Detect which cell encompasses the target text, then output its (X, Y) center coordinate. 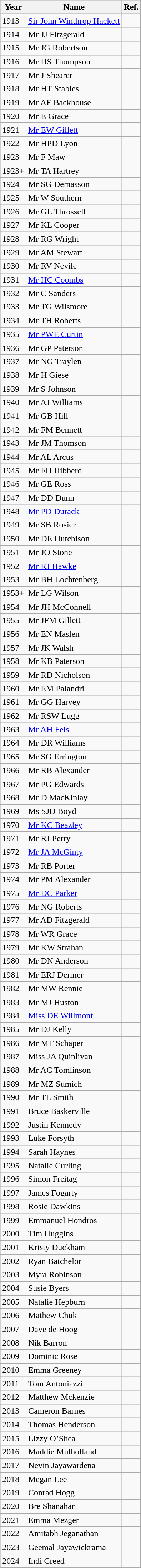
1991 (14, 1111)
Lizzy O’Shea (74, 1438)
Tom Antoniazzi (74, 1384)
Name (74, 7)
Mr H Giese (74, 375)
1993 (14, 1138)
1976 (14, 907)
1999 (14, 1220)
Mr PWE Curtin (74, 334)
Mr EN Maslen (74, 634)
1936 (14, 348)
Mr AJ Williams (74, 402)
Mr AL Arcus (74, 457)
1941 (14, 416)
1923 (14, 157)
Mr GL Throssell (74, 212)
Mr DC Parker (74, 893)
Nik Barron (74, 1343)
Natalie Curling (74, 1166)
Mr WR Grace (74, 934)
1974 (14, 879)
2024 (14, 1561)
2008 (14, 1343)
Mr TL Smith (74, 1097)
1939 (14, 389)
1986 (14, 1043)
Mr KL Cooper (74, 225)
1970 (14, 825)
1943 (14, 443)
1982 (14, 988)
1931 (14, 280)
Mr AD Fitzgerald (74, 920)
Emma Mezger (74, 1520)
Mr W Southern (74, 198)
Nevin Jayawardena (74, 1465)
1932 (14, 293)
1975 (14, 893)
Myra Robinson (74, 1275)
1978 (14, 934)
Mr J Shearer (74, 75)
Mr HS Thompson (74, 62)
Rosie Dawkins (74, 1206)
1966 (14, 770)
Tim Huggins (74, 1234)
Maddie Mulholland (74, 1452)
1940 (14, 402)
1990 (14, 1097)
2020 (14, 1506)
Thomas Henderson (74, 1424)
2011 (14, 1384)
Ms SJD Boyd (74, 811)
1983 (14, 1002)
2004 (14, 1288)
1922 (14, 143)
1972 (14, 852)
1981 (14, 975)
Mr E Grace (74, 116)
Mr RJ Hawke (74, 566)
Mr AM Stewart (74, 252)
2002 (14, 1261)
1963 (14, 729)
Mr TH Roberts (74, 320)
1918 (14, 89)
2003 (14, 1275)
Mr AH Fels (74, 729)
1914 (14, 34)
Mr RG Wright (74, 239)
1951 (14, 552)
2017 (14, 1465)
Bruce Baskerville (74, 1111)
1953+ (14, 593)
Mr JG Robertson (74, 48)
1977 (14, 920)
2001 (14, 1247)
1921 (14, 130)
1947 (14, 498)
1929 (14, 252)
Mr EM Palandri (74, 689)
Natalie Hepburn (74, 1302)
Mr C Sanders (74, 293)
Mr DN Anderson (74, 961)
Mr MW Rennie (74, 988)
2023 (14, 1547)
Conrad Hogg (74, 1493)
1944 (14, 457)
Sir John Winthrop Hackett (74, 21)
Mr KW Strahan (74, 947)
Mr RB Alexander (74, 770)
Mr GB Hill (74, 416)
1933 (14, 307)
Mr GP Paterson (74, 348)
Mr DJ Kelly (74, 1029)
Mr PM Alexander (74, 879)
1985 (14, 1029)
2009 (14, 1356)
1937 (14, 361)
1961 (14, 702)
1967 (14, 784)
1946 (14, 484)
Mr RD Nicholson (74, 675)
1942 (14, 430)
Mr SB Rosier (74, 525)
Susie Byers (74, 1288)
1989 (14, 1084)
2018 (14, 1479)
Emmanuel Hondros (74, 1220)
Matthew Mckenzie (74, 1397)
Mr HT Stables (74, 89)
Mr FH Hibberd (74, 471)
Luke Forsyth (74, 1138)
1938 (14, 375)
2015 (14, 1438)
Mr SG Demasson (74, 184)
2013 (14, 1411)
1965 (14, 757)
Mr TG Wilsmore (74, 307)
1996 (14, 1179)
2021 (14, 1520)
1954 (14, 607)
1992 (14, 1125)
Mr AC Tomlinson (74, 1070)
1925 (14, 198)
Mr F Maw (74, 157)
Indi Creed (74, 1561)
1997 (14, 1193)
1973 (14, 866)
2005 (14, 1302)
Ref. (131, 7)
1962 (14, 716)
1935 (14, 334)
1928 (14, 239)
Mr JM Thomson (74, 443)
1956 (14, 634)
Miss DE Willmont (74, 1015)
1916 (14, 62)
Sarah Haynes (74, 1152)
Mr MZ Sumich (74, 1084)
1915 (14, 48)
1926 (14, 212)
2016 (14, 1452)
1980 (14, 961)
Mr HPD Lyon (74, 143)
1934 (14, 320)
1952 (14, 566)
Mr BH Lochtenberg (74, 579)
Geemal Jayawickrama (74, 1547)
1960 (14, 689)
1949 (14, 525)
Mr JA McGinty (74, 852)
1998 (14, 1206)
Mathew Chuk (74, 1316)
1953 (14, 579)
Year (14, 7)
Mr RSW Lugg (74, 716)
Mr JFM Gillett (74, 621)
James Fogarty (74, 1193)
Mr GG Harvey (74, 702)
Mr NG Traylen (74, 361)
Bre Shanahan (74, 1506)
1924 (14, 184)
Mr LG Wilson (74, 593)
Mr JK Walsh (74, 648)
2022 (14, 1534)
2012 (14, 1397)
Mr KC Beazley (74, 825)
1927 (14, 225)
Mr HC Coombs (74, 280)
Mr PD Durack (74, 511)
Amitabh Jeganathan (74, 1534)
2010 (14, 1370)
Mr JJ Fitzgerald (74, 34)
1957 (14, 648)
1930 (14, 266)
1964 (14, 743)
Dave de Hoog (74, 1329)
1971 (14, 839)
Cameron Barnes (74, 1411)
1913 (14, 21)
Mr NG Roberts (74, 907)
Kristy Duckham (74, 1247)
1955 (14, 621)
1968 (14, 797)
1969 (14, 811)
1920 (14, 116)
Mr TA Hartrey (74, 171)
Dominic Rose (74, 1356)
Mr DD Dunn (74, 498)
Megan Lee (74, 1479)
1995 (14, 1166)
Justin Kennedy (74, 1125)
1923+ (14, 171)
Mr MT Schaper (74, 1043)
1958 (14, 661)
Mr AF Backhouse (74, 102)
Mr JH McConnell (74, 607)
Mr S Johnson (74, 389)
Mr SG Errington (74, 757)
1945 (14, 471)
1917 (14, 75)
1987 (14, 1057)
Mr ERJ Dermer (74, 975)
1988 (14, 1070)
Mr DR Williams (74, 743)
1919 (14, 102)
2007 (14, 1329)
Mr MJ Huston (74, 1002)
Mr RB Porter (74, 866)
1959 (14, 675)
Mr EW Gillett (74, 130)
2019 (14, 1493)
Mr RV Nevile (74, 266)
1979 (14, 947)
Mr DE Hutchison (74, 539)
Mr RJ Perry (74, 839)
Mr KB Paterson (74, 661)
1984 (14, 1015)
Emma Greeney (74, 1370)
Mr GE Ross (74, 484)
Simon Freitag (74, 1179)
Mr FM Bennett (74, 430)
1994 (14, 1152)
Mr D MacKinlay (74, 797)
Miss JA Quinlivan (74, 1057)
2006 (14, 1316)
Mr PG Edwards (74, 784)
1948 (14, 511)
2000 (14, 1234)
1950 (14, 539)
Ryan Batchelor (74, 1261)
Mr JO Stone (74, 552)
2014 (14, 1424)
